Scan for the cell matching the given text and deliver its [X, Y] coordinate at center. 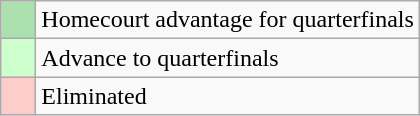
Homecourt advantage for quarterfinals [228, 20]
Advance to quarterfinals [228, 58]
Eliminated [228, 96]
